Extract the [x, y] coordinate from the center of the cell holding the provided text.  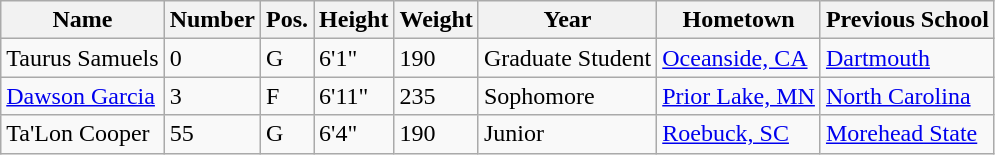
0 [212, 58]
Pos. [288, 20]
6'4" [354, 134]
Graduate Student [567, 58]
Name [82, 20]
Weight [436, 20]
North Carolina [907, 96]
Oceanside, CA [739, 58]
Number [212, 20]
Morehead State [907, 134]
55 [212, 134]
Dawson Garcia [82, 96]
3 [212, 96]
Dartmouth [907, 58]
Taurus Samuels [82, 58]
Hometown [739, 20]
Height [354, 20]
Prior Lake, MN [739, 96]
6'11" [354, 96]
Roebuck, SC [739, 134]
Previous School [907, 20]
Sophomore [567, 96]
235 [436, 96]
F [288, 96]
Ta'Lon Cooper [82, 134]
6'1" [354, 58]
Junior [567, 134]
Year [567, 20]
